For the text-containing cell, return its midpoint in (X, Y) coordinate format. 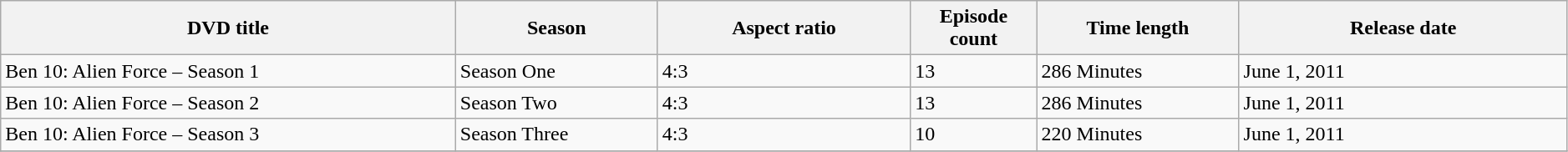
Season One (556, 71)
Ben 10: Alien Force – Season 3 (229, 134)
Season (556, 28)
10 (974, 134)
220 Minutes (1138, 134)
Season Three (556, 134)
Ben 10: Alien Force – Season 1 (229, 71)
Aspect ratio (784, 28)
Release date (1403, 28)
Episode count (974, 28)
Time length (1138, 28)
DVD title (229, 28)
Ben 10: Alien Force – Season 2 (229, 103)
Season Two (556, 103)
